Capture the cell that displays the provided text and extract its (x, y) central coordinate. 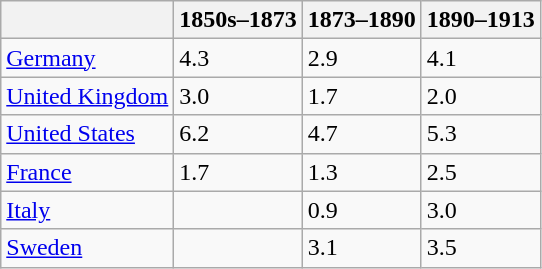
4.3 (238, 58)
4.7 (362, 134)
France (88, 172)
1.3 (362, 172)
1850s–1873 (238, 20)
3.5 (480, 248)
6.2 (238, 134)
Italy (88, 210)
2.5 (480, 172)
2.0 (480, 96)
4.1 (480, 58)
United States (88, 134)
2.9 (362, 58)
Sweden (88, 248)
Germany (88, 58)
3.1 (362, 248)
1890–1913 (480, 20)
1873–1890 (362, 20)
0.9 (362, 210)
United Kingdom (88, 96)
5.3 (480, 134)
